For the text-containing cell, return its midpoint in (x, y) coordinate format. 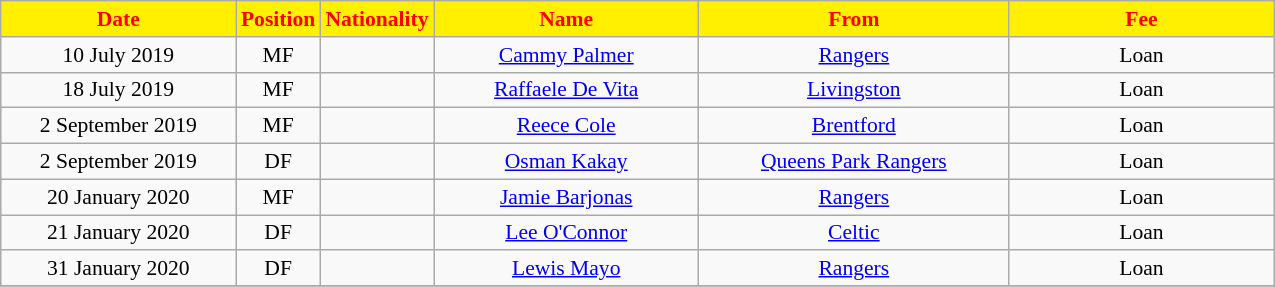
Reece Cole (566, 126)
Celtic (854, 233)
Date (118, 19)
Lewis Mayo (566, 269)
Queens Park Rangers (854, 162)
21 January 2020 (118, 233)
Osman Kakay (566, 162)
Raffaele De Vita (566, 90)
31 January 2020 (118, 269)
Position (278, 19)
Jamie Barjonas (566, 197)
Fee (1142, 19)
20 January 2020 (118, 197)
Brentford (854, 126)
From (854, 19)
Name (566, 19)
Lee O'Connor (566, 233)
Cammy Palmer (566, 55)
18 July 2019 (118, 90)
10 July 2019 (118, 55)
Nationality (376, 19)
Livingston (854, 90)
